Detect which cell encompasses the target text, then output its [x, y] center coordinate. 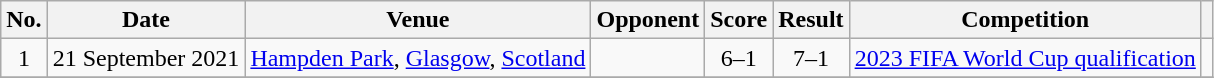
No. [24, 20]
Score [739, 20]
Competition [1025, 20]
Venue [418, 20]
Date [146, 20]
6–1 [739, 58]
7–1 [811, 58]
2023 FIFA World Cup qualification [1025, 58]
Hampden Park, Glasgow, Scotland [418, 58]
Result [811, 20]
1 [24, 58]
21 September 2021 [146, 58]
Opponent [648, 20]
